Return (X, Y) of the center of cell containing provided text 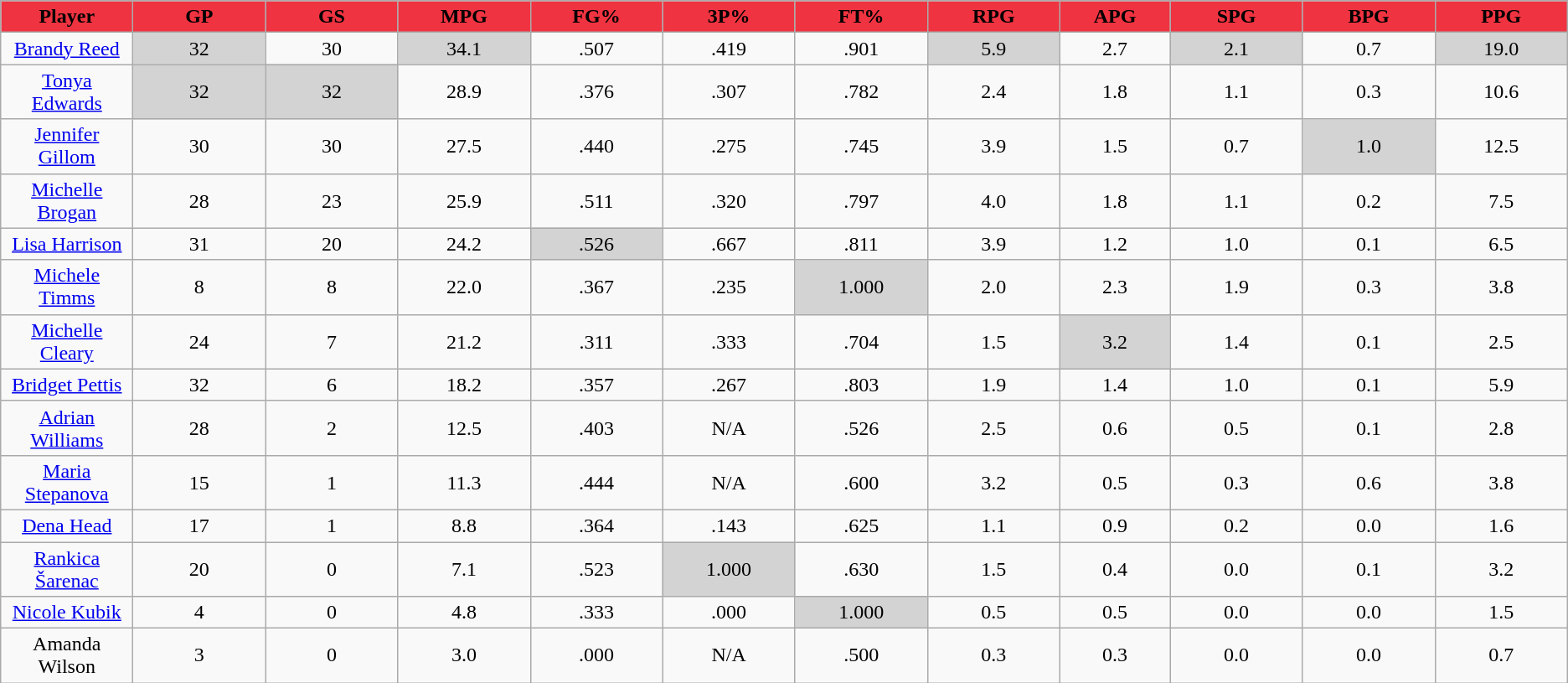
2.0 (993, 287)
23 (332, 201)
.803 (861, 385)
34.1 (464, 49)
PPG (1501, 17)
.235 (729, 287)
.667 (729, 244)
3 (199, 655)
Bridget Pettis (67, 385)
4.0 (993, 201)
4 (199, 613)
.811 (861, 244)
.403 (596, 427)
Nicole Kubik (67, 613)
0.4 (1115, 568)
.376 (596, 92)
.357 (596, 385)
.500 (861, 655)
.419 (729, 49)
Michelle Cleary (67, 342)
Dena Head (67, 525)
31 (199, 244)
2 (332, 427)
Jennifer Gillom (67, 146)
BPG (1369, 17)
FT% (861, 17)
.275 (729, 146)
.507 (596, 49)
Player (67, 17)
18.2 (464, 385)
.600 (861, 483)
RPG (993, 17)
.630 (861, 568)
2.1 (1236, 49)
24 (199, 342)
.745 (861, 146)
10.6 (1501, 92)
.320 (729, 201)
.901 (861, 49)
28.9 (464, 92)
0.9 (1115, 525)
Michele Timms (67, 287)
.704 (861, 342)
17 (199, 525)
6.5 (1501, 244)
25.9 (464, 201)
7.5 (1501, 201)
24.2 (464, 244)
11.3 (464, 483)
.797 (861, 201)
Lisa Harrison (67, 244)
.143 (729, 525)
.367 (596, 287)
4.8 (464, 613)
2.4 (993, 92)
2.8 (1501, 427)
.523 (596, 568)
.364 (596, 525)
22.0 (464, 287)
.782 (861, 92)
8.8 (464, 525)
Rankica Šarenac (67, 568)
MPG (464, 17)
.307 (729, 92)
.444 (596, 483)
7 (332, 342)
1.2 (1115, 244)
Tonya Edwards (67, 92)
7.1 (464, 568)
19.0 (1501, 49)
15 (199, 483)
.311 (596, 342)
APG (1115, 17)
3.0 (464, 655)
21.2 (464, 342)
.625 (861, 525)
Adrian Williams (67, 427)
.267 (729, 385)
Maria Stepanova (67, 483)
FG% (596, 17)
GS (332, 17)
GP (199, 17)
1.6 (1501, 525)
6 (332, 385)
3P% (729, 17)
SPG (1236, 17)
.440 (596, 146)
Michelle Brogan (67, 201)
2.7 (1115, 49)
Amanda Wilson (67, 655)
Brandy Reed (67, 49)
27.5 (464, 146)
.511 (596, 201)
2.3 (1115, 287)
